For the text-containing cell, return its midpoint in [X, Y] coordinate format. 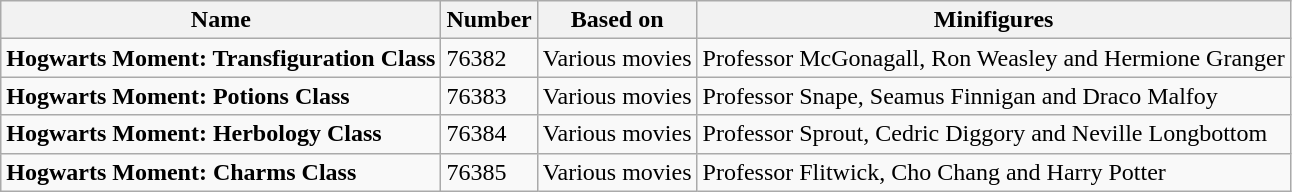
Hogwarts Moment: Potions Class [221, 96]
Number [489, 20]
Hogwarts Moment: Transfiguration Class [221, 58]
Professor Snape, Seamus Finnigan and Draco Malfoy [994, 96]
Hogwarts Moment: Charms Class [221, 172]
76383 [489, 96]
Based on [617, 20]
76384 [489, 134]
Minifigures [994, 20]
76382 [489, 58]
Professor McGonagall, Ron Weasley and Hermione Granger [994, 58]
Professor Flitwick, Cho Chang and Harry Potter [994, 172]
76385 [489, 172]
Name [221, 20]
Hogwarts Moment: Herbology Class [221, 134]
Professor Sprout, Cedric Diggory and Neville Longbottom [994, 134]
